Determine the (X, Y) coordinate at the center of the cell enclosing the given text.  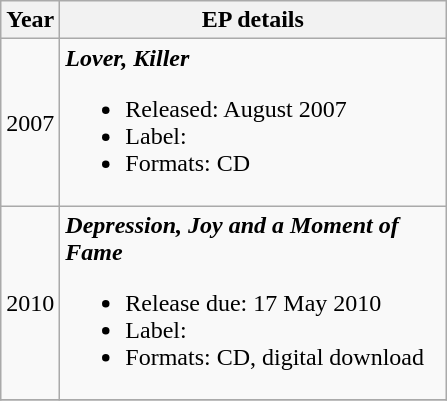
Year (30, 20)
EP details (253, 20)
Depression, Joy and a Moment of FameRelease due: 17 May 2010Label:Formats: CD, digital download (253, 303)
Lover, KillerReleased: August 2007Label:Formats: CD (253, 122)
2010 (30, 303)
2007 (30, 122)
